Extract the (x, y) coordinate from the center of the cell holding the provided text.  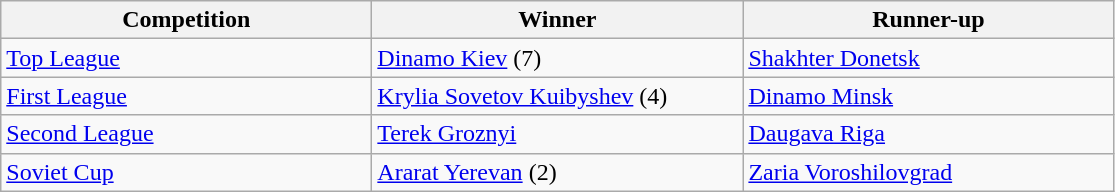
Top League (186, 58)
Dinamo Minsk (928, 96)
Daugava Riga (928, 134)
Winner (558, 20)
Zaria Voroshilovgrad (928, 172)
Ararat Yerevan (2) (558, 172)
Runner-up (928, 20)
Shakhter Donetsk (928, 58)
Dinamo Kiev (7) (558, 58)
Krylia Sovetov Kuibyshev (4) (558, 96)
Competition (186, 20)
Second League (186, 134)
Soviet Cup (186, 172)
First League (186, 96)
Terek Groznyi (558, 134)
